Capture the cell that displays the provided text and extract its [x, y] central coordinate. 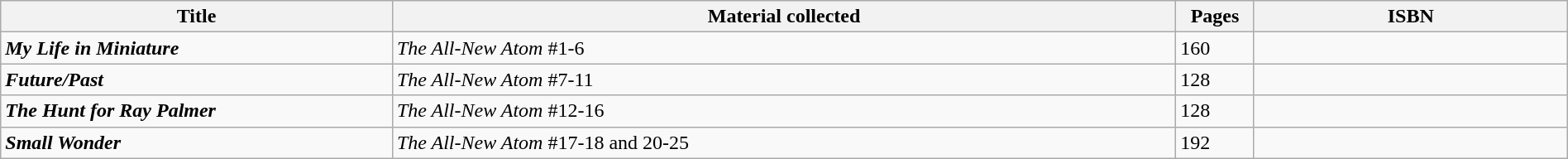
Material collected [784, 17]
The All-New Atom #12-16 [784, 111]
My Life in Miniature [197, 48]
Future/Past [197, 79]
Title [197, 17]
Pages [1216, 17]
160 [1216, 48]
The All-New Atom #7-11 [784, 79]
ISBN [1411, 17]
The Hunt for Ray Palmer [197, 111]
The All-New Atom #1-6 [784, 48]
192 [1216, 142]
The All-New Atom #17-18 and 20-25 [784, 142]
Small Wonder [197, 142]
